Identify which cell holds the provided text, then report its [x, y] central coordinate. 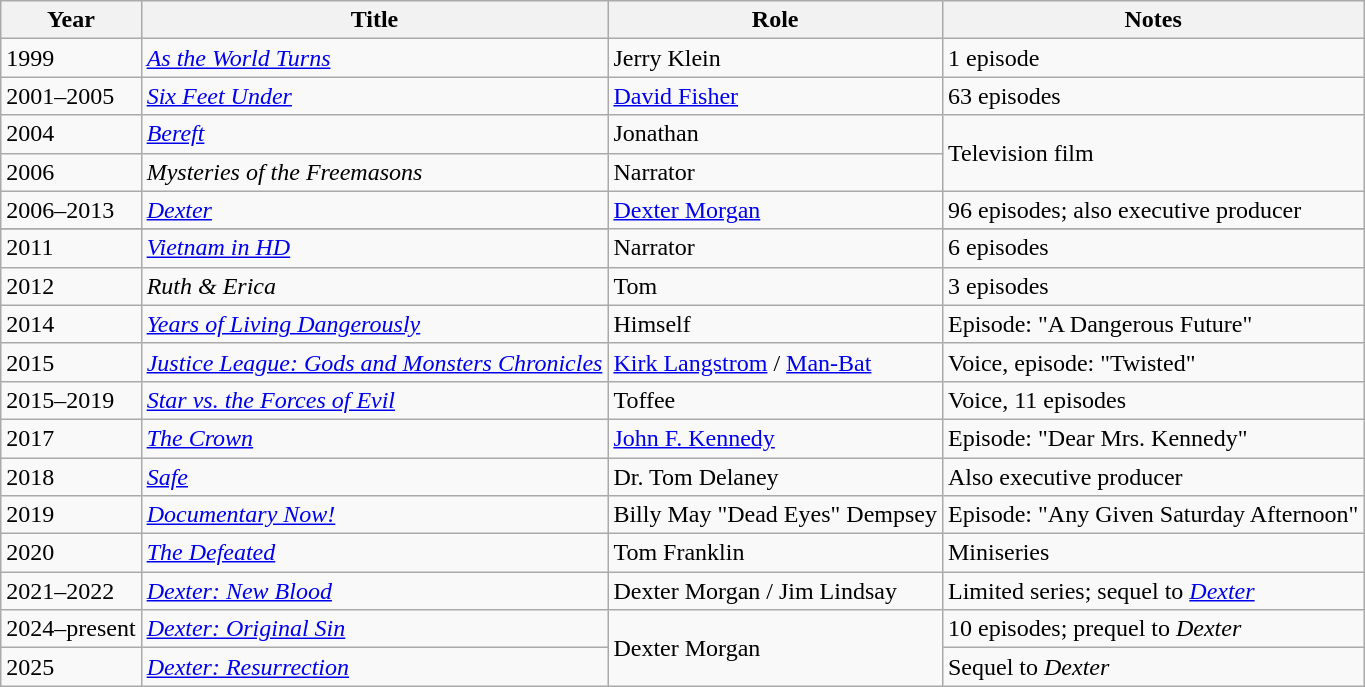
2015–2019 [71, 400]
John F. Kennedy [776, 438]
Year [71, 20]
Television film [1152, 153]
David Fisher [776, 96]
Star vs. the Forces of Evil [374, 400]
Dexter [374, 210]
The Crown [374, 438]
Six Feet Under [374, 96]
Voice, 11 episodes [1152, 400]
Bereft [374, 134]
As the World Turns [374, 58]
1999 [71, 58]
Mysteries of the Freemasons [374, 172]
Tom Franklin [776, 553]
Voice, episode: "Twisted" [1152, 362]
Notes [1152, 20]
2020 [71, 553]
2015 [71, 362]
Role [776, 20]
10 episodes; prequel to Dexter [1152, 629]
Title [374, 20]
Safe [374, 477]
Miniseries [1152, 553]
2018 [71, 477]
2012 [71, 286]
Jerry Klein [776, 58]
2014 [71, 324]
2025 [71, 667]
Tom [776, 286]
6 episodes [1152, 248]
Also executive producer [1152, 477]
2019 [71, 515]
Episode: "Any Given Saturday Afternoon" [1152, 515]
2011 [71, 248]
Billy May "Dead Eyes" Dempsey [776, 515]
1 episode [1152, 58]
2006–2013 [71, 210]
3 episodes [1152, 286]
63 episodes [1152, 96]
Sequel to Dexter [1152, 667]
Dexter Morgan / Jim Lindsay [776, 591]
Dexter: New Blood [374, 591]
Jonathan [776, 134]
Vietnam in HD [374, 248]
Dexter: Original Sin [374, 629]
Episode: "Dear Mrs. Kennedy" [1152, 438]
Years of Living Dangerously [374, 324]
2001–2005 [71, 96]
Limited series; sequel to Dexter [1152, 591]
Kirk Langstrom / Man-Bat [776, 362]
Ruth & Erica [374, 286]
Himself [776, 324]
Justice League: Gods and Monsters Chronicles [374, 362]
Toffee [776, 400]
2006 [71, 172]
Episode: "A Dangerous Future" [1152, 324]
The Defeated [374, 553]
Documentary Now! [374, 515]
2004 [71, 134]
Dr. Tom Delaney [776, 477]
2017 [71, 438]
2021–2022 [71, 591]
2024–present [71, 629]
Dexter: Resurrection [374, 667]
96 episodes; also executive producer [1152, 210]
